Provide the [X, Y] coordinate of the cell's center where the given text is located.  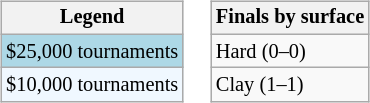
Hard (0–0) [290, 51]
Clay (1–1) [290, 85]
$10,000 tournaments [92, 85]
$25,000 tournaments [92, 51]
Finals by surface [290, 18]
Legend [92, 18]
